Provide the (x, y) coordinate of the cell's center where the given text is located.  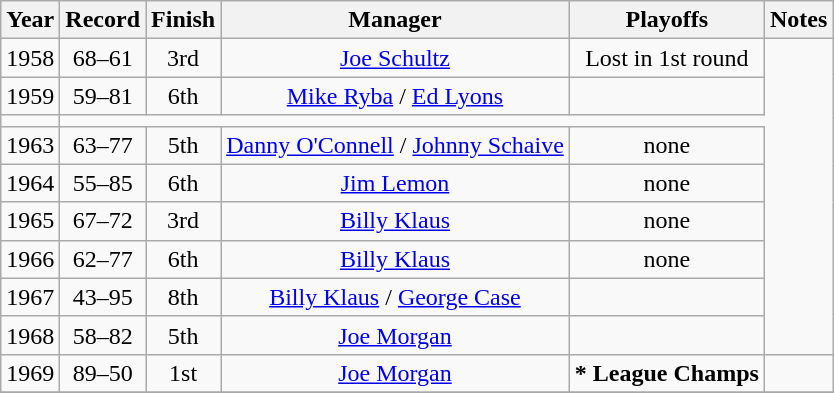
Joe Schultz (396, 58)
Year (30, 20)
68–61 (103, 58)
Playoffs (666, 20)
62–77 (103, 259)
59–81 (103, 96)
Manager (396, 20)
1964 (30, 183)
1968 (30, 335)
58–82 (103, 335)
Mike Ryba / Ed Lyons (396, 96)
55–85 (103, 183)
1963 (30, 145)
Finish (184, 20)
1st (184, 373)
1967 (30, 297)
43–95 (103, 297)
Jim Lemon (396, 183)
Billy Klaus / George Case (396, 297)
Notes (798, 20)
Record (103, 20)
1958 (30, 58)
63–77 (103, 145)
67–72 (103, 221)
8th (184, 297)
* League Champs (666, 373)
Danny O'Connell / Johnny Schaive (396, 145)
1965 (30, 221)
1959 (30, 96)
1969 (30, 373)
89–50 (103, 373)
1966 (30, 259)
Lost in 1st round (666, 58)
